Provide the (X, Y) coordinate of the cell's center where the given text is located.  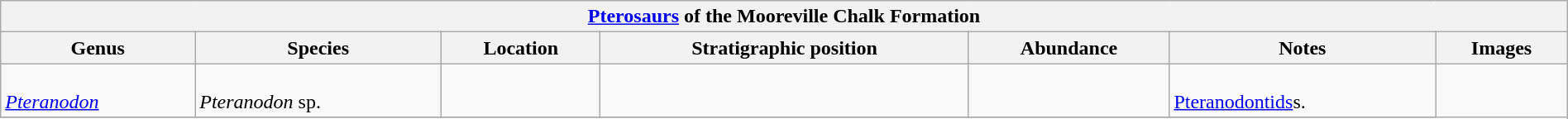
Images (1502, 48)
Abundance (1068, 48)
Notes (1303, 48)
Pteranodon sp. (318, 91)
Pteranodon (98, 91)
Pterosaurs of the Mooreville Chalk Formation (784, 17)
Location (521, 48)
Stratigraphic position (784, 48)
Species (318, 48)
Genus (98, 48)
Pteranodontidss. (1303, 91)
